Return [x, y] of the center of cell containing provided text 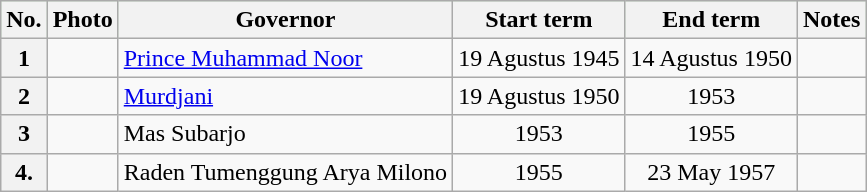
Raden Tumenggung Arya Milono [285, 172]
End term [711, 20]
4. [24, 172]
3 [24, 134]
14 Agustus 1950 [711, 58]
Governor [285, 20]
Murdjani [285, 96]
Mas Subarjo [285, 134]
1 [24, 58]
23 May 1957 [711, 172]
Photo [82, 20]
Notes [831, 20]
Start term [539, 20]
No. [24, 20]
19 Agustus 1950 [539, 96]
2 [24, 96]
19 Agustus 1945 [539, 58]
Prince Muhammad Noor [285, 58]
